Scan for the cell matching the given text and deliver its [X, Y] coordinate at center. 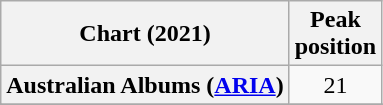
Peakposition [335, 34]
Australian Albums (ARIA) [145, 85]
21 [335, 85]
Chart (2021) [145, 34]
